Determine the [X, Y] coordinate at the center of the cell enclosing the given text.  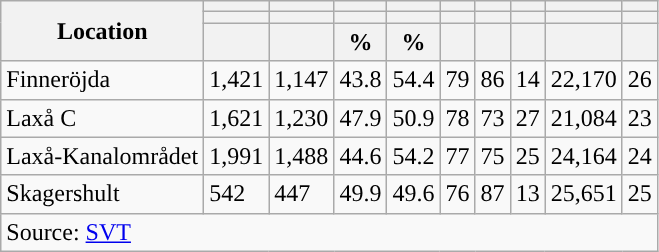
76 [458, 194]
47.9 [360, 118]
54.2 [414, 156]
44.6 [360, 156]
26 [640, 80]
25,651 [584, 194]
Skagershult [102, 194]
447 [302, 194]
13 [528, 194]
Source: SVT [330, 232]
1,488 [302, 156]
24,164 [584, 156]
75 [492, 156]
Laxå C [102, 118]
542 [236, 194]
43.8 [360, 80]
49.9 [360, 194]
79 [458, 80]
Location [102, 31]
27 [528, 118]
24 [640, 156]
1,147 [302, 80]
1,421 [236, 80]
87 [492, 194]
78 [458, 118]
77 [458, 156]
14 [528, 80]
23 [640, 118]
1,991 [236, 156]
73 [492, 118]
Laxå-Kanalområdet [102, 156]
86 [492, 80]
Finneröjda [102, 80]
1,621 [236, 118]
49.6 [414, 194]
22,170 [584, 80]
21,084 [584, 118]
50.9 [414, 118]
1,230 [302, 118]
54.4 [414, 80]
